From the cell containing the given text, extract its center point as [X, Y] coordinate. 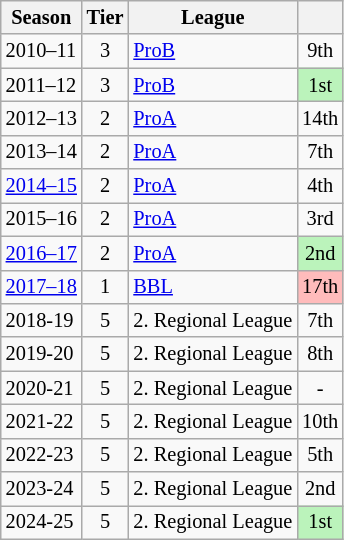
2018-19 [42, 320]
1 [106, 287]
League [212, 17]
2015–16 [42, 219]
2014–15 [42, 186]
2020-21 [42, 388]
2021-22 [42, 421]
2023-24 [42, 489]
4th [320, 186]
2019-20 [42, 354]
2017–18 [42, 287]
2012–13 [42, 118]
2016–17 [42, 253]
14th [320, 118]
17th [320, 287]
3rd [320, 219]
5th [320, 455]
Season [42, 17]
2010–11 [42, 51]
2011–12 [42, 85]
2013–14 [42, 152]
2022-23 [42, 455]
2024-25 [42, 522]
BBL [212, 287]
Tier [106, 17]
8th [320, 354]
- [320, 388]
10th [320, 421]
9th [320, 51]
